Output the [x, y] coordinate of the center of the cell containing the given text.  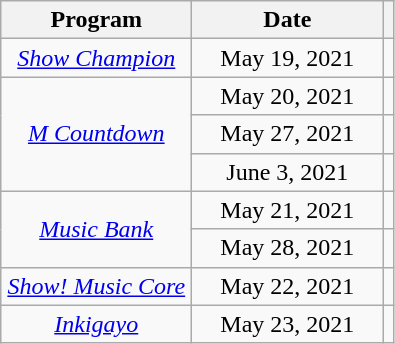
M Countdown [96, 134]
June 3, 2021 [288, 172]
Music Bank [96, 229]
Show Champion [96, 58]
May 22, 2021 [288, 286]
Show! Music Core [96, 286]
Date [288, 20]
May 27, 2021 [288, 134]
Program [96, 20]
May 20, 2021 [288, 96]
Inkigayo [96, 324]
May 23, 2021 [288, 324]
May 21, 2021 [288, 210]
May 19, 2021 [288, 58]
May 28, 2021 [288, 248]
